Locate the cell with the specified text and output its [x, y] center coordinate. 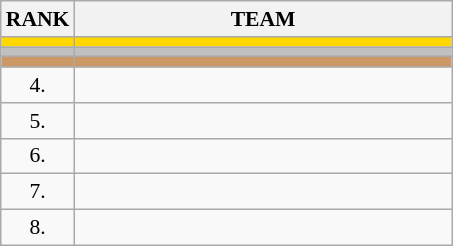
6. [38, 156]
7. [38, 192]
8. [38, 228]
TEAM [262, 19]
5. [38, 121]
RANK [38, 19]
4. [38, 85]
